From the cell containing the given text, extract its center point as [X, Y] coordinate. 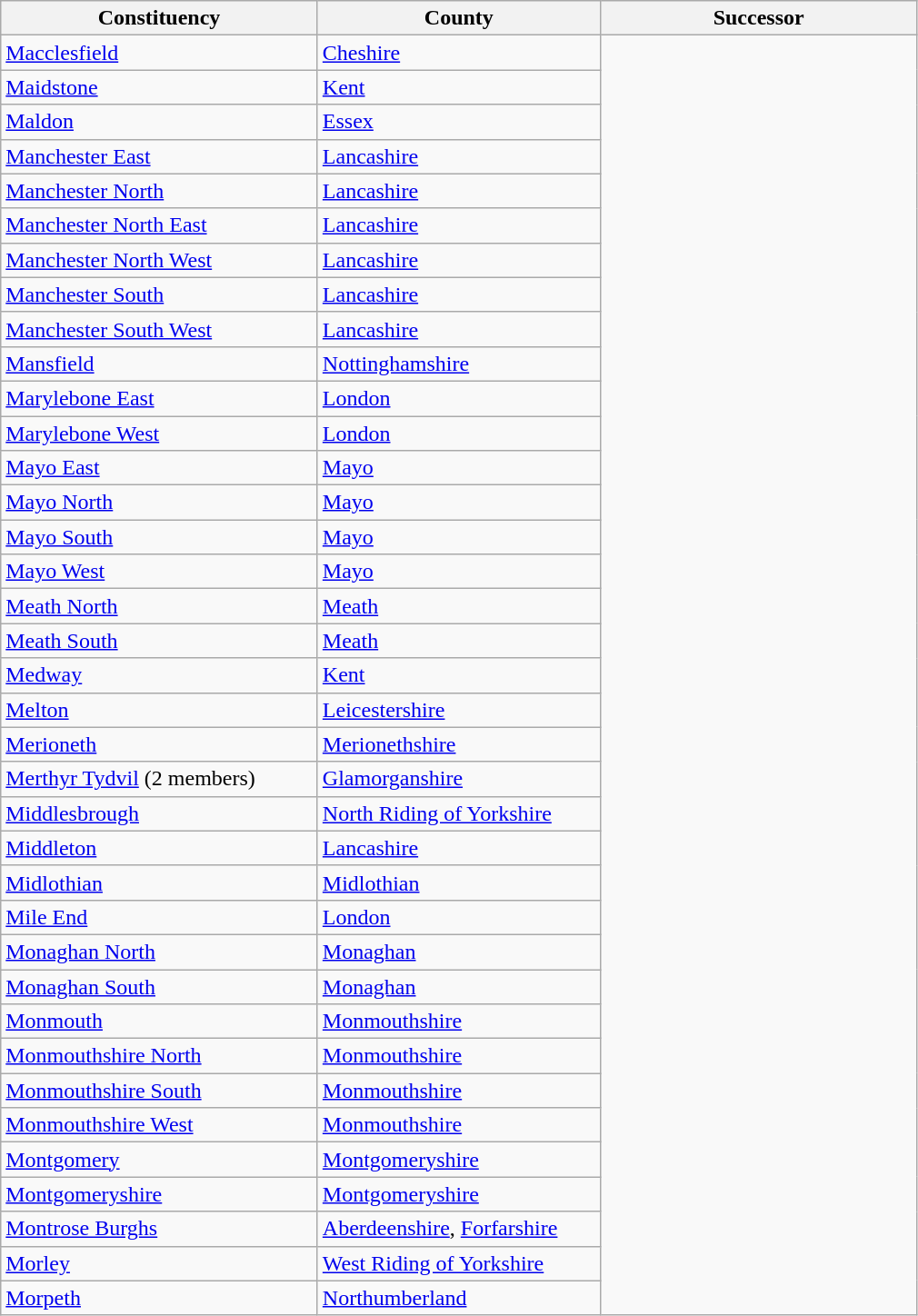
Manchester North [160, 191]
Monmouthshire West [160, 1125]
Mayo West [160, 572]
Montrose Burghs [160, 1229]
Middlesbrough [160, 813]
West Riding of Yorkshire [458, 1263]
Merioneth [160, 744]
Essex [458, 122]
Manchester North West [160, 260]
Mayo South [160, 537]
Mayo North [160, 503]
Middleton [160, 848]
Maldon [160, 122]
Leicestershire [458, 710]
Manchester North East [160, 225]
Merthyr Tydvil (2 members) [160, 779]
Marylebone West [160, 434]
Manchester South [160, 294]
Mile End [160, 917]
Monaghan South [160, 986]
Merionethshire [458, 744]
Marylebone East [160, 398]
Mansfield [160, 364]
Northumberland [458, 1298]
Constituency [160, 18]
North Riding of Yorkshire [458, 813]
County [458, 18]
Manchester South West [160, 329]
Melton [160, 710]
Cheshire [458, 53]
Monmouthshire North [160, 1056]
Montgomery [160, 1160]
Morpeth [160, 1298]
Manchester East [160, 156]
Monmouthshire South [160, 1091]
Maidstone [160, 87]
Monaghan North [160, 952]
Meath South [160, 641]
Monmouth [160, 1022]
Medway [160, 675]
Mayo East [160, 468]
Macclesfield [160, 53]
Morley [160, 1263]
Successor [758, 18]
Glamorganshire [458, 779]
Meath North [160, 606]
Nottinghamshire [458, 364]
Aberdeenshire, Forfarshire [458, 1229]
